From the cell containing the given text, extract its center point as (x, y) coordinate. 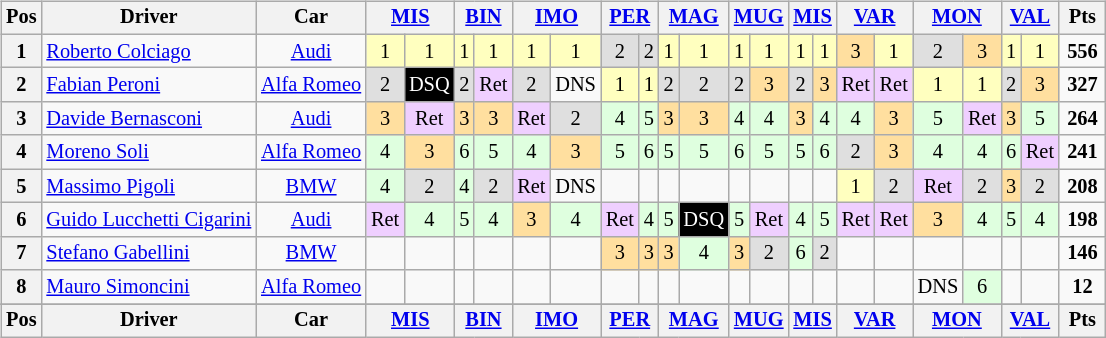
Massimo Pigoli (148, 186)
146 (1082, 253)
208 (1082, 186)
7 (21, 253)
Mauro Simoncini (148, 287)
241 (1082, 152)
Roberto Colciago (148, 51)
198 (1082, 220)
556 (1082, 51)
327 (1082, 85)
12 (1082, 287)
264 (1082, 119)
Stefano Gabellini (148, 253)
8 (21, 287)
Moreno Soli (148, 152)
Davide Bernasconi (148, 119)
Fabian Peroni (148, 85)
Guido Lucchetti Cigarini (148, 220)
